Extract the (X, Y) coordinate from the center of the cell holding the provided text.  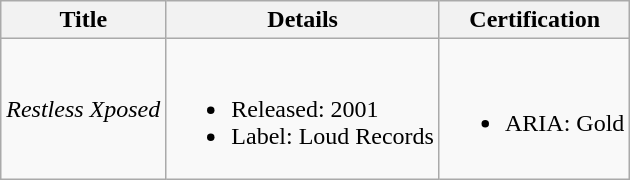
ARIA: Gold (534, 109)
Title (84, 20)
Released: 2001Label: Loud Records (303, 109)
Certification (534, 20)
Details (303, 20)
Restless Xposed (84, 109)
